Capture the cell that displays the provided text and extract its [x, y] central coordinate. 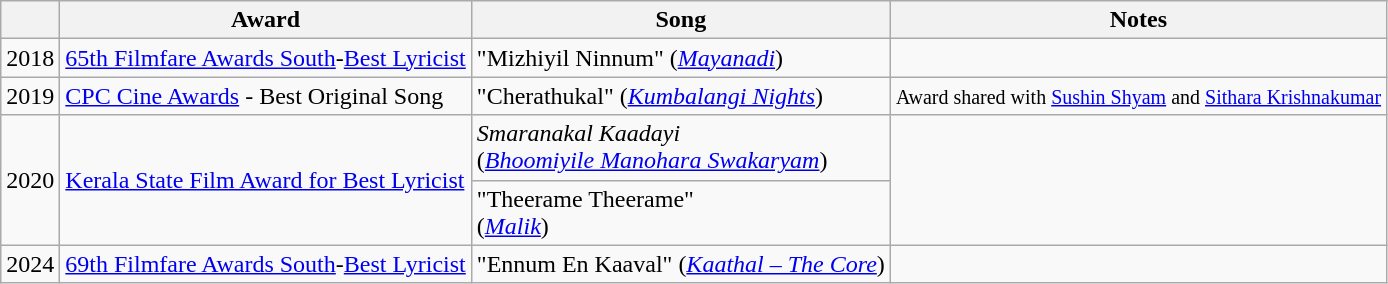
Award shared with Sushin Shyam and Sithara Krishnakumar [1138, 96]
Notes [1138, 20]
2018 [30, 58]
2024 [30, 264]
65th Filmfare Awards South-Best Lyricist [266, 58]
"Theerame Theerame"(Malik) [680, 212]
2020 [30, 180]
69th Filmfare Awards South-Best Lyricist [266, 264]
Kerala State Film Award for Best Lyricist [266, 180]
"Cherathukal" (Kumbalangi Nights) [680, 96]
"Ennum En Kaaval" (Kaathal – The Core) [680, 264]
Award [266, 20]
CPC Cine Awards - Best Original Song [266, 96]
2019 [30, 96]
Song [680, 20]
"Mizhiyil Ninnum" (Mayanadi) [680, 58]
Smaranakal Kaadayi(Bhoomiyile Manohara Swakaryam) [680, 148]
